Locate the cell with the specified text and output its (X, Y) center coordinate. 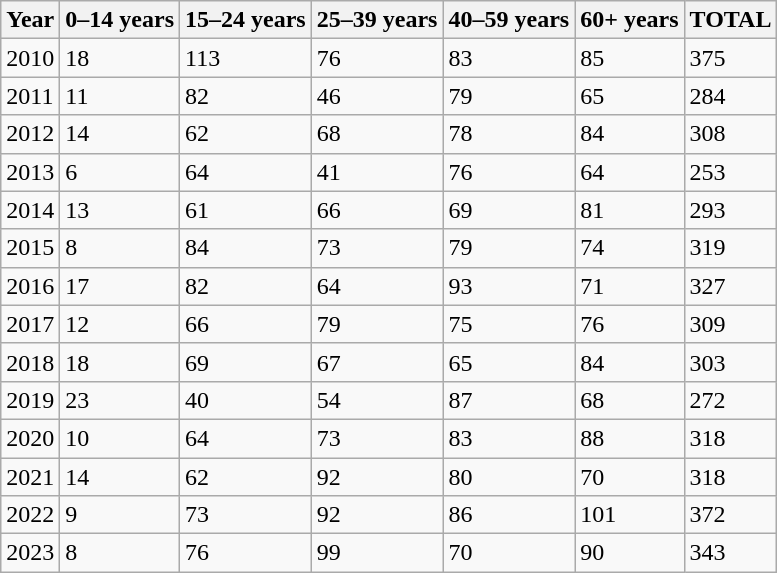
93 (509, 286)
375 (730, 58)
46 (377, 96)
90 (630, 553)
17 (120, 286)
23 (120, 400)
2017 (30, 324)
2016 (30, 286)
12 (120, 324)
99 (377, 553)
2019 (30, 400)
2010 (30, 58)
54 (377, 400)
61 (246, 210)
2021 (30, 477)
2023 (30, 553)
Year (30, 20)
303 (730, 362)
85 (630, 58)
25–39 years (377, 20)
74 (630, 248)
284 (730, 96)
343 (730, 553)
6 (120, 172)
13 (120, 210)
2013 (30, 172)
2022 (30, 515)
15–24 years (246, 20)
10 (120, 438)
71 (630, 286)
2015 (30, 248)
0–14 years (120, 20)
2020 (30, 438)
2014 (30, 210)
75 (509, 324)
TOTAL (730, 20)
2012 (30, 134)
327 (730, 286)
319 (730, 248)
78 (509, 134)
40 (246, 400)
11 (120, 96)
253 (730, 172)
372 (730, 515)
113 (246, 58)
67 (377, 362)
81 (630, 210)
40–59 years (509, 20)
9 (120, 515)
101 (630, 515)
272 (730, 400)
41 (377, 172)
309 (730, 324)
88 (630, 438)
293 (730, 210)
60+ years (630, 20)
87 (509, 400)
2011 (30, 96)
2018 (30, 362)
308 (730, 134)
86 (509, 515)
80 (509, 477)
